Scan for the cell matching the given text and deliver its (x, y) coordinate at center. 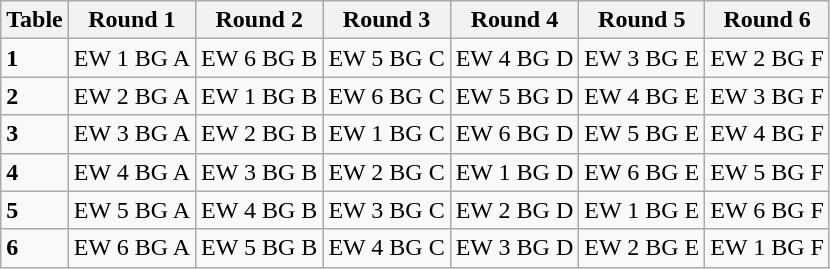
EW 6 BG C (386, 96)
EW 1 BG F (768, 248)
EW 1 BG D (514, 172)
EW 1 BG A (132, 58)
EW 6 BG A (132, 248)
EW 5 BG F (768, 172)
EW 5 BG D (514, 96)
EW 6 BG D (514, 134)
EW 6 BG B (260, 58)
EW 6 BG E (642, 172)
EW 3 BG F (768, 96)
EW 2 BG F (768, 58)
EW 3 BG C (386, 210)
EW 5 BG B (260, 248)
EW 3 BG D (514, 248)
3 (35, 134)
EW 4 BG B (260, 210)
Round 2 (260, 20)
5 (35, 210)
EW 1 BG C (386, 134)
Round 5 (642, 20)
EW 3 BG A (132, 134)
EW 2 BG C (386, 172)
EW 3 BG E (642, 58)
EW 2 BG D (514, 210)
EW 5 BG C (386, 58)
EW 5 BG A (132, 210)
EW 4 BG C (386, 248)
EW 1 BG B (260, 96)
EW 4 BG D (514, 58)
EW 4 BG A (132, 172)
EW 2 BG B (260, 134)
EW 2 BG A (132, 96)
Round 6 (768, 20)
EW 3 BG B (260, 172)
EW 2 BG E (642, 248)
EW 1 BG E (642, 210)
Round 3 (386, 20)
4 (35, 172)
EW 4 BG F (768, 134)
EW 4 BG E (642, 96)
EW 5 BG E (642, 134)
6 (35, 248)
Round 4 (514, 20)
Table (35, 20)
EW 6 BG F (768, 210)
Round 1 (132, 20)
2 (35, 96)
1 (35, 58)
